Scan for the cell matching the given text and deliver its (x, y) coordinate at center. 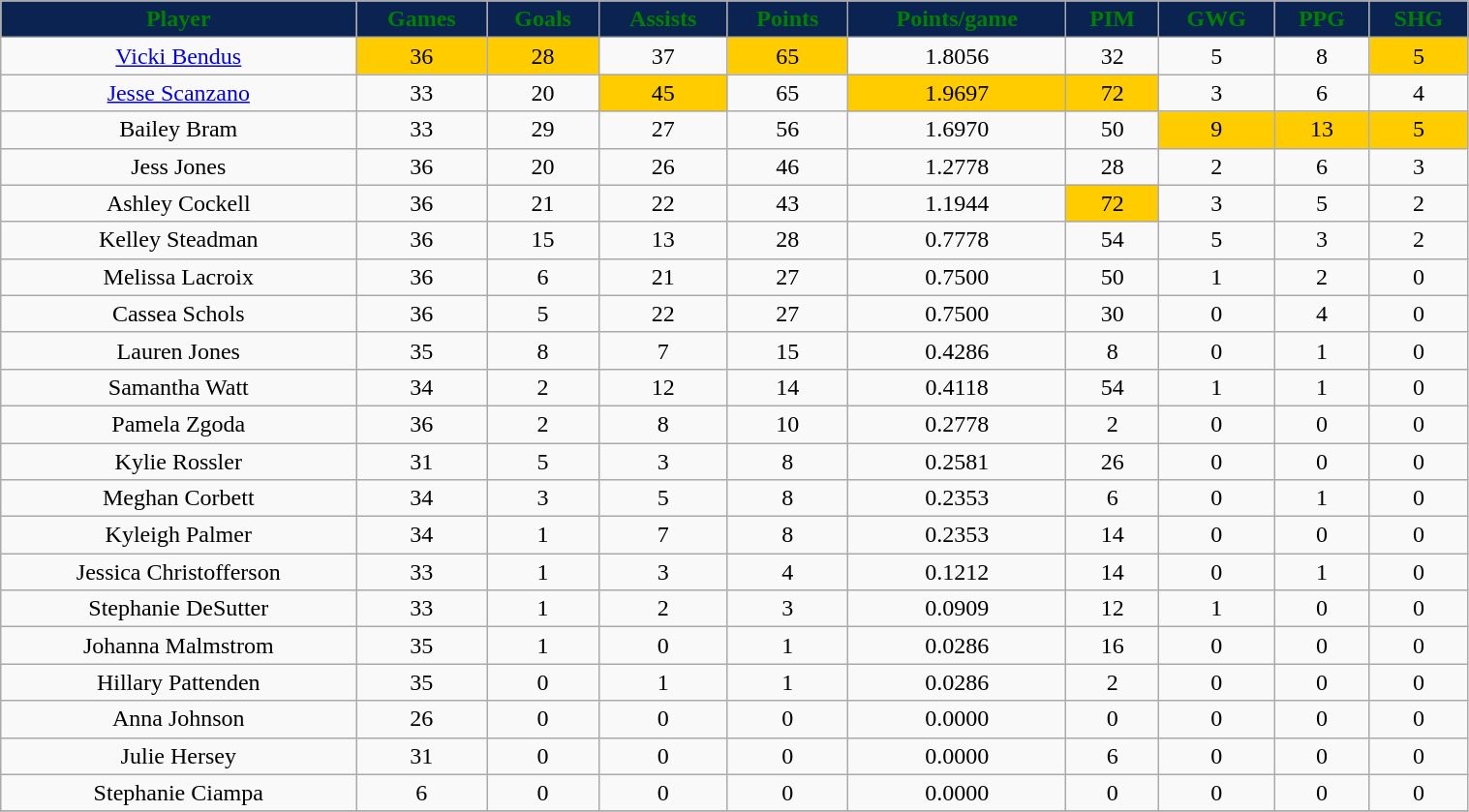
Kylie Rossler (178, 462)
43 (787, 203)
16 (1112, 646)
Melissa Lacroix (178, 277)
30 (1112, 314)
1.6970 (957, 130)
Jess Jones (178, 166)
45 (662, 93)
1.2778 (957, 166)
0.1212 (957, 572)
1.1944 (957, 203)
PPG (1322, 19)
29 (542, 130)
37 (662, 56)
Anna Johnson (178, 719)
Samantha Watt (178, 387)
Johanna Malmstrom (178, 646)
Julie Hersey (178, 756)
10 (787, 424)
Jessica Christofferson (178, 572)
0.0909 (957, 609)
Stephanie DeSutter (178, 609)
Vicki Bendus (178, 56)
Ashley Cockell (178, 203)
Hillary Pattenden (178, 682)
Points/game (957, 19)
Meghan Corbett (178, 498)
Kyleigh Palmer (178, 535)
PIM (1112, 19)
56 (787, 130)
0.4286 (957, 350)
0.2778 (957, 424)
Lauren Jones (178, 350)
Games (422, 19)
9 (1216, 130)
32 (1112, 56)
Goals (542, 19)
Cassea Schols (178, 314)
Kelley Steadman (178, 240)
0.2581 (957, 462)
0.7778 (957, 240)
46 (787, 166)
GWG (1216, 19)
SHG (1419, 19)
Pamela Zgoda (178, 424)
Bailey Bram (178, 130)
Stephanie Ciampa (178, 793)
Jesse Scanzano (178, 93)
Player (178, 19)
Assists (662, 19)
Points (787, 19)
1.8056 (957, 56)
0.4118 (957, 387)
1.9697 (957, 93)
